Find where the given text appears and provide that cell's center as (x, y) coordinate. 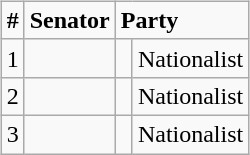
2 (12, 96)
3 (12, 134)
Senator (70, 20)
Party (182, 20)
1 (12, 58)
# (12, 20)
